Determine the [X, Y] coordinate at the center of the cell enclosing the given text.  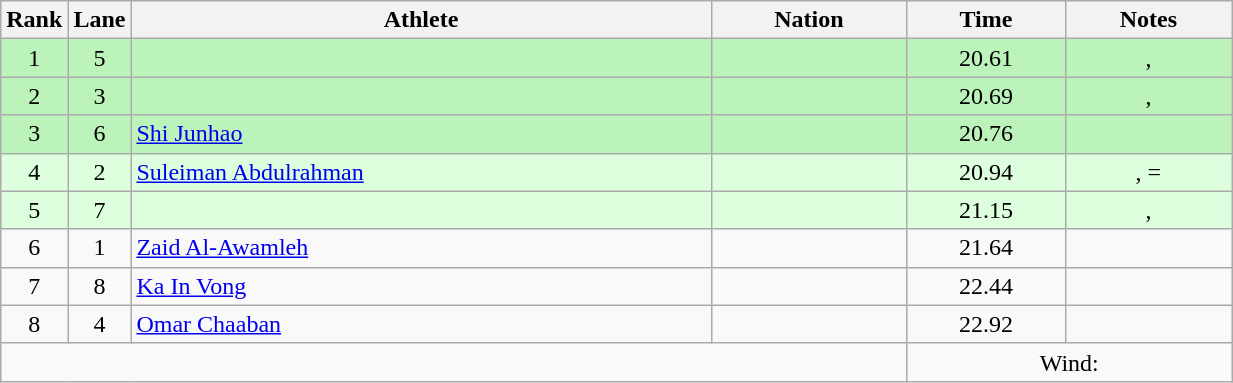
20.61 [986, 58]
Nation [809, 20]
Zaid Al-Awamleh [421, 248]
Suleiman Abdulrahman [421, 172]
21.64 [986, 248]
20.76 [986, 134]
, = [1148, 172]
Wind: [1070, 362]
20.94 [986, 172]
Time [986, 20]
20.69 [986, 96]
21.15 [986, 210]
22.92 [986, 324]
Athlete [421, 20]
22.44 [986, 286]
Ka In Vong [421, 286]
Rank [34, 20]
Shi Junhao [421, 134]
Omar Chaaban [421, 324]
Lane [100, 20]
Notes [1148, 20]
